Extract the (x, y) coordinate from the center of the cell holding the provided text.  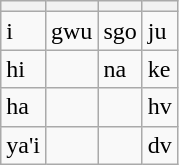
na (120, 69)
ju (160, 31)
ke (160, 69)
ha (24, 107)
ya'i (24, 145)
hv (160, 107)
gwu (71, 31)
hi (24, 69)
dv (160, 145)
i (24, 31)
sgo (120, 31)
